Locate the cell with the specified text and output its [X, Y] center coordinate. 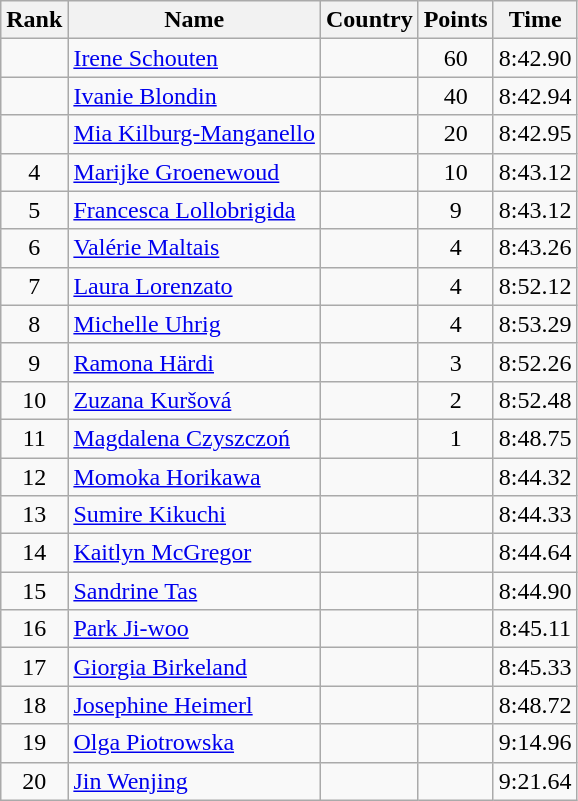
19 [34, 743]
15 [34, 591]
9:21.64 [535, 781]
13 [34, 515]
Momoka Horikawa [194, 477]
5 [34, 210]
Sumire Kikuchi [194, 515]
11 [34, 438]
40 [456, 96]
Time [535, 20]
2 [456, 400]
60 [456, 58]
8:42.94 [535, 96]
Kaitlyn McGregor [194, 553]
Mia Kilburg-Manganello [194, 134]
Marijke Groenewoud [194, 172]
8:53.29 [535, 324]
8:42.95 [535, 134]
Valérie Maltais [194, 248]
8:45.11 [535, 629]
8:44.64 [535, 553]
Jin Wenjing [194, 781]
Francesca Lollobrigida [194, 210]
Michelle Uhrig [194, 324]
8:44.32 [535, 477]
8:52.48 [535, 400]
Name [194, 20]
Ramona Härdi [194, 362]
16 [34, 629]
Olga Piotrowska [194, 743]
8:48.72 [535, 705]
6 [34, 248]
8:43.26 [535, 248]
Laura Lorenzato [194, 286]
12 [34, 477]
7 [34, 286]
3 [456, 362]
9:14.96 [535, 743]
8:52.26 [535, 362]
8:52.12 [535, 286]
Park Ji-woo [194, 629]
1 [456, 438]
18 [34, 705]
Country [369, 20]
Ivanie Blondin [194, 96]
8 [34, 324]
Zuzana Kuršová [194, 400]
Josephine Heimerl [194, 705]
8:48.75 [535, 438]
Giorgia Birkeland [194, 667]
14 [34, 553]
8:45.33 [535, 667]
Points [456, 20]
Sandrine Tas [194, 591]
Irene Schouten [194, 58]
8:44.33 [535, 515]
8:42.90 [535, 58]
Rank [34, 20]
8:44.90 [535, 591]
17 [34, 667]
Magdalena Czyszczoń [194, 438]
